For the text-containing cell, return its midpoint in [X, Y] coordinate format. 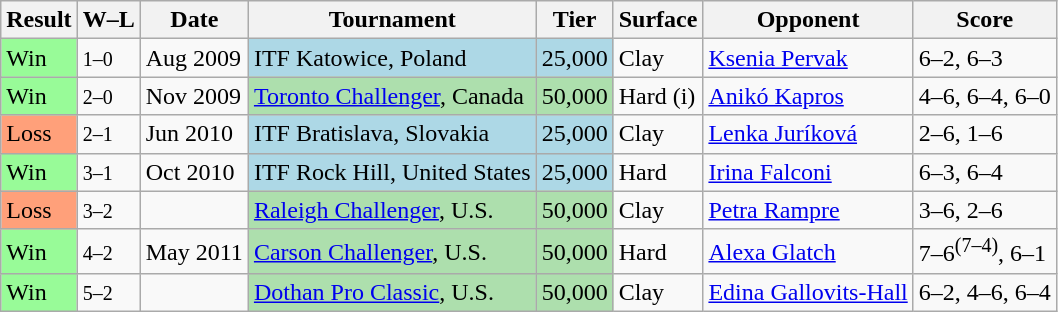
ITF Rock Hill, United States [392, 172]
2–0 [108, 96]
May 2011 [194, 252]
Irina Falconi [808, 172]
Hard (i) [658, 96]
3–1 [108, 172]
Raleigh Challenger, U.S. [392, 210]
ITF Katowice, Poland [392, 58]
Petra Rampre [808, 210]
3–2 [108, 210]
6–2, 6–3 [984, 58]
4–6, 6–4, 6–0 [984, 96]
Aug 2009 [194, 58]
Carson Challenger, U.S. [392, 252]
2–1 [108, 134]
Jun 2010 [194, 134]
Anikó Kapros [808, 96]
W–L [108, 20]
Tier [574, 20]
Oct 2010 [194, 172]
Opponent [808, 20]
Nov 2009 [194, 96]
Date [194, 20]
Score [984, 20]
ITF Bratislava, Slovakia [392, 134]
Result [39, 20]
Surface [658, 20]
6–3, 6–4 [984, 172]
5–2 [108, 293]
4–2 [108, 252]
2–6, 1–6 [984, 134]
1–0 [108, 58]
Tournament [392, 20]
Lenka Juríková [808, 134]
Dothan Pro Classic, U.S. [392, 293]
Toronto Challenger, Canada [392, 96]
Alexa Glatch [808, 252]
7–6(7–4), 6–1 [984, 252]
Edina Gallovits-Hall [808, 293]
Ksenia Pervak [808, 58]
6–2, 4–6, 6–4 [984, 293]
3–6, 2–6 [984, 210]
